Locate the cell with the specified text and output its [X, Y] center coordinate. 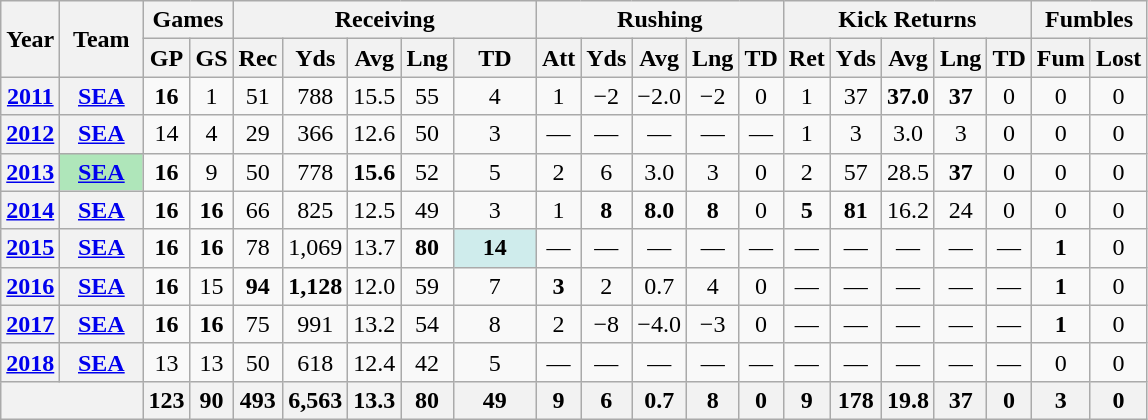
Att [558, 58]
90 [212, 400]
12.6 [374, 134]
54 [427, 324]
12.0 [374, 286]
123 [166, 400]
29 [258, 134]
Lost [1118, 58]
13.3 [374, 400]
51 [258, 96]
825 [316, 210]
2011 [30, 96]
−4.0 [660, 324]
1,069 [316, 248]
13.7 [374, 248]
Rec [258, 58]
788 [316, 96]
2018 [30, 362]
94 [258, 286]
2016 [30, 286]
15 [212, 286]
Receiving [384, 20]
19.8 [908, 400]
78 [258, 248]
7 [494, 286]
15.5 [374, 96]
Fum [1060, 58]
Kick Returns [907, 20]
55 [427, 96]
12.4 [374, 362]
57 [856, 172]
618 [316, 362]
28.5 [908, 172]
493 [258, 400]
991 [316, 324]
12.5 [374, 210]
Team [102, 39]
8.0 [660, 210]
66 [258, 210]
15.6 [374, 172]
6,563 [316, 400]
2012 [30, 134]
1,128 [316, 286]
81 [856, 210]
16.2 [908, 210]
37.0 [908, 96]
2013 [30, 172]
−2.0 [660, 96]
178 [856, 400]
366 [316, 134]
2015 [30, 248]
2017 [30, 324]
GS [212, 58]
Year [30, 39]
24 [960, 210]
Ret [806, 58]
Games [188, 20]
59 [427, 286]
2014 [30, 210]
−3 [712, 324]
778 [316, 172]
13.2 [374, 324]
42 [427, 362]
Rushing [660, 20]
75 [258, 324]
Fumbles [1088, 20]
52 [427, 172]
−8 [606, 324]
GP [166, 58]
